Find where the given text appears and provide that cell's center as (X, Y) coordinate. 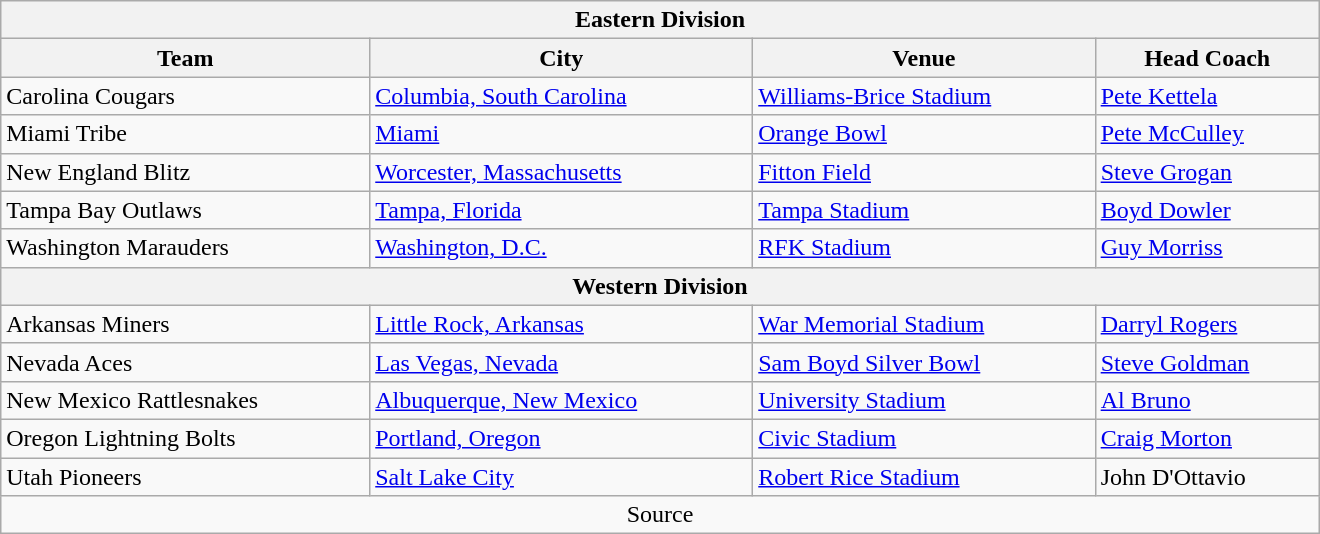
Boyd Dowler (1207, 210)
Worcester, Massachusetts (562, 172)
Sam Boyd Silver Bowl (924, 362)
John D'Ottavio (1207, 477)
Oregon Lightning Bolts (186, 438)
Al Bruno (1207, 400)
University Stadium (924, 400)
Head Coach (1207, 58)
New Mexico Rattlesnakes (186, 400)
Guy Morriss (1207, 248)
Steve Grogan (1207, 172)
Little Rock, Arkansas (562, 324)
Washington, D.C. (562, 248)
Steve Goldman (1207, 362)
Darryl Rogers (1207, 324)
Source (660, 515)
Albuquerque, New Mexico (562, 400)
Eastern Division (660, 20)
Arkansas Miners (186, 324)
Williams-Brice Stadium (924, 96)
Pete McCulley (1207, 134)
Venue (924, 58)
Civic Stadium (924, 438)
Las Vegas, Nevada (562, 362)
Miami Tribe (186, 134)
Tampa Stadium (924, 210)
Nevada Aces (186, 362)
Team (186, 58)
Miami (562, 134)
Columbia, South Carolina (562, 96)
Tampa, Florida (562, 210)
Carolina Cougars (186, 96)
Portland, Oregon (562, 438)
City (562, 58)
Orange Bowl (924, 134)
Tampa Bay Outlaws (186, 210)
New England Blitz (186, 172)
War Memorial Stadium (924, 324)
Utah Pioneers (186, 477)
Robert Rice Stadium (924, 477)
Washington Marauders (186, 248)
Pete Kettela (1207, 96)
RFK Stadium (924, 248)
Craig Morton (1207, 438)
Western Division (660, 286)
Salt Lake City (562, 477)
Fitton Field (924, 172)
